Find where the given text appears and provide that cell's center as [x, y] coordinate. 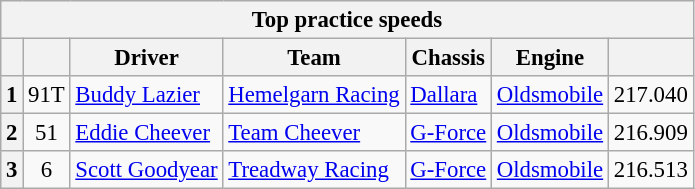
3 [12, 170]
Chassis [448, 58]
Team Cheever [314, 133]
1 [12, 95]
6 [46, 170]
216.909 [650, 133]
Top practice speeds [347, 20]
Buddy Lazier [146, 95]
217.040 [650, 95]
Hemelgarn Racing [314, 95]
Engine [550, 58]
Scott Goodyear [146, 170]
91T [46, 95]
2 [12, 133]
Eddie Cheever [146, 133]
Dallara [448, 95]
Team [314, 58]
216.513 [650, 170]
Driver [146, 58]
51 [46, 133]
Treadway Racing [314, 170]
